Return the (X, Y) coordinate for the center point of the cell that contains the specified text.  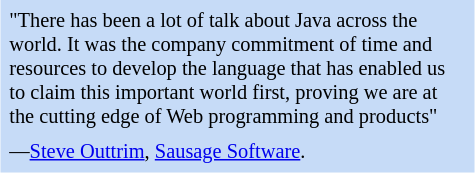
—Steve Outtrim, Sausage Software. (238, 152)
